Detect which cell encompasses the target text, then output its (x, y) center coordinate. 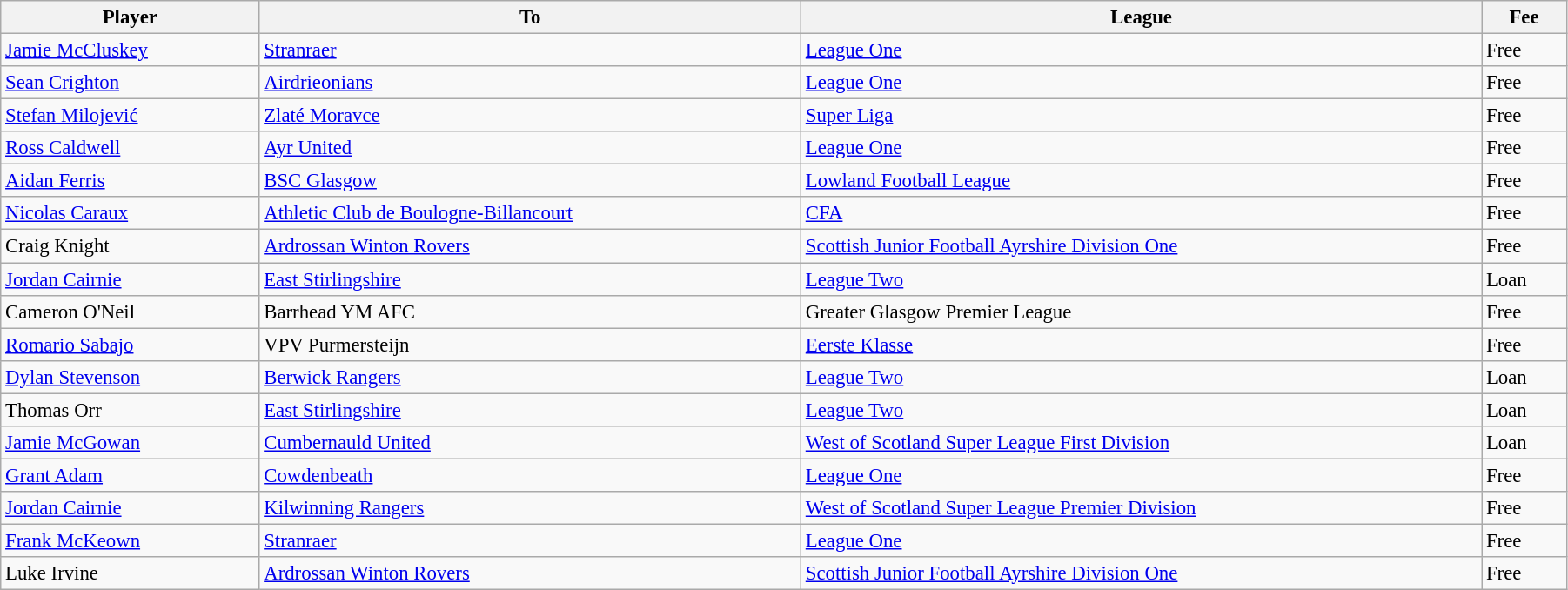
Player (131, 17)
Lowland Football League (1141, 181)
Berwick Rangers (531, 377)
Stefan Milojević (131, 116)
Jamie McCluskey (131, 50)
Cumbernauld United (531, 443)
Ross Caldwell (131, 148)
League (1141, 17)
Aidan Ferris (131, 181)
Dylan Stevenson (131, 377)
Eerste Klasse (1141, 345)
Jamie McGowan (131, 443)
Thomas Orr (131, 410)
Craig Knight (131, 246)
CFA (1141, 213)
Fee (1524, 17)
Greater Glasgow Premier League (1141, 312)
West of Scotland Super League Premier Division (1141, 508)
Super Liga (1141, 116)
Frank McKeown (131, 540)
Airdrieonians (531, 83)
Kilwinning Rangers (531, 508)
Cameron O'Neil (131, 312)
Barrhead YM AFC (531, 312)
Grant Adam (131, 475)
Luke Irvine (131, 573)
West of Scotland Super League First Division (1141, 443)
To (531, 17)
Sean Crighton (131, 83)
Athletic Club de Boulogne-Billancourt (531, 213)
VPV Purmersteijn (531, 345)
Romario Sabajo (131, 345)
Zlaté Moravce (531, 116)
Cowdenbeath (531, 475)
Nicolas Caraux (131, 213)
BSC Glasgow (531, 181)
Ayr United (531, 148)
